Extract the (X, Y) coordinate from the center of the cell holding the provided text.  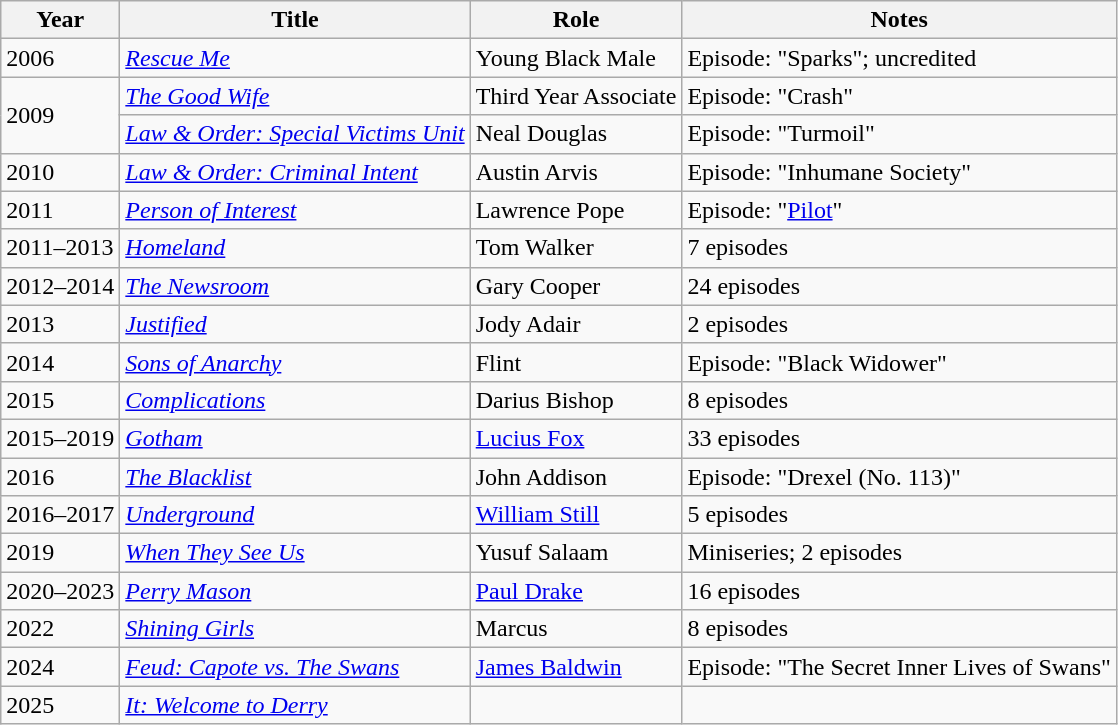
Austin Arvis (576, 172)
Marcus (576, 629)
2009 (60, 115)
Shining Girls (295, 629)
Law & Order: Criminal Intent (295, 172)
Law & Order: Special Victims Unit (295, 134)
William Still (576, 515)
Complications (295, 400)
Episode: "The Secret Inner Lives of Swans" (900, 667)
Role (576, 20)
Lucius Fox (576, 438)
Episode: "Crash" (900, 96)
2014 (60, 362)
John Addison (576, 477)
2016 (60, 477)
Person of Interest (295, 210)
It: Welcome to Derry (295, 705)
Title (295, 20)
2019 (60, 553)
Notes (900, 20)
The Newsroom (295, 286)
33 episodes (900, 438)
2013 (60, 324)
Sons of Anarchy (295, 362)
2 episodes (900, 324)
When They See Us (295, 553)
Underground (295, 515)
2012–2014 (60, 286)
Perry Mason (295, 591)
James Baldwin (576, 667)
Episode: "Drexel (No. 113)" (900, 477)
2020–2023 (60, 591)
Rescue Me (295, 58)
Flint (576, 362)
Neal Douglas (576, 134)
Justified (295, 324)
The Blacklist (295, 477)
16 episodes (900, 591)
2006 (60, 58)
Episode: "Turmoil" (900, 134)
2025 (60, 705)
Episode: "Sparks"; uncredited (900, 58)
2022 (60, 629)
Gary Cooper (576, 286)
Episode: "Inhumane Society" (900, 172)
Young Black Male (576, 58)
2011–2013 (60, 248)
2015–2019 (60, 438)
5 episodes (900, 515)
Yusuf Salaam (576, 553)
2015 (60, 400)
Darius Bishop (576, 400)
Lawrence Pope (576, 210)
Year (60, 20)
Paul Drake (576, 591)
Tom Walker (576, 248)
The Good Wife (295, 96)
7 episodes (900, 248)
2011 (60, 210)
24 episodes (900, 286)
Gotham (295, 438)
Homeland (295, 248)
Feud: Capote vs. The Swans (295, 667)
Episode: "Black Widower" (900, 362)
Third Year Associate (576, 96)
Episode: "Pilot" (900, 210)
2010 (60, 172)
2024 (60, 667)
2016–2017 (60, 515)
Miniseries; 2 episodes (900, 553)
Jody Adair (576, 324)
